Return the [X, Y] coordinate for the center point of the cell that contains the specified text.  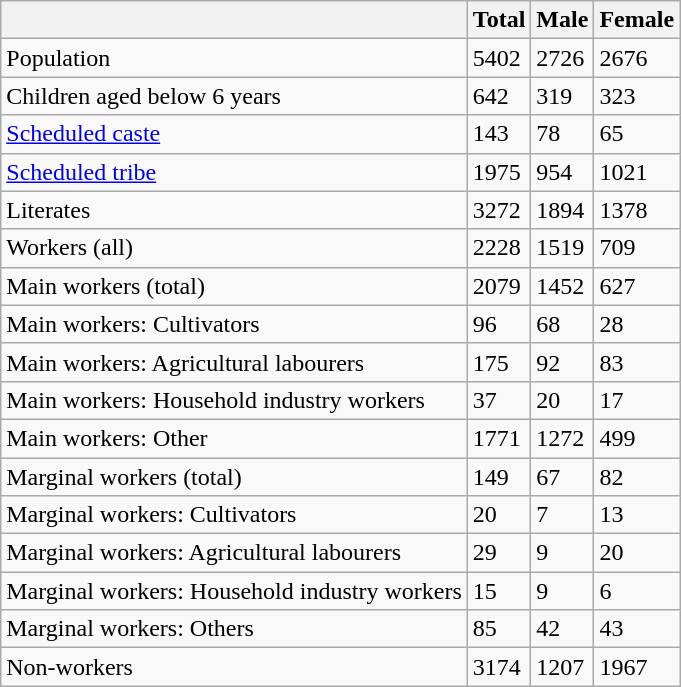
1519 [562, 248]
1021 [637, 172]
28 [637, 324]
627 [637, 286]
Main workers: Other [234, 438]
1975 [499, 172]
67 [562, 477]
2079 [499, 286]
Main workers: Household industry workers [234, 400]
Marginal workers: Cultivators [234, 515]
43 [637, 629]
642 [499, 96]
175 [499, 362]
42 [562, 629]
Female [637, 20]
319 [562, 96]
96 [499, 324]
Population [234, 58]
499 [637, 438]
6 [637, 591]
3174 [499, 667]
Workers (all) [234, 248]
Literates [234, 210]
2726 [562, 58]
82 [637, 477]
1207 [562, 667]
5402 [499, 58]
709 [637, 248]
37 [499, 400]
Children aged below 6 years [234, 96]
1378 [637, 210]
1967 [637, 667]
92 [562, 362]
Marginal workers: Household industry workers [234, 591]
143 [499, 134]
83 [637, 362]
Main workers (total) [234, 286]
1771 [499, 438]
85 [499, 629]
2676 [637, 58]
Scheduled tribe [234, 172]
29 [499, 553]
Male [562, 20]
15 [499, 591]
68 [562, 324]
78 [562, 134]
17 [637, 400]
3272 [499, 210]
Marginal workers: Agricultural labourers [234, 553]
Total [499, 20]
Scheduled caste [234, 134]
149 [499, 477]
Main workers: Agricultural labourers [234, 362]
13 [637, 515]
954 [562, 172]
Marginal workers: Others [234, 629]
2228 [499, 248]
1452 [562, 286]
Marginal workers (total) [234, 477]
7 [562, 515]
65 [637, 134]
1894 [562, 210]
Non-workers [234, 667]
323 [637, 96]
Main workers: Cultivators [234, 324]
1272 [562, 438]
